Pinpoint the cell where the given text exists, returning its (x, y) midpoint coordinate. 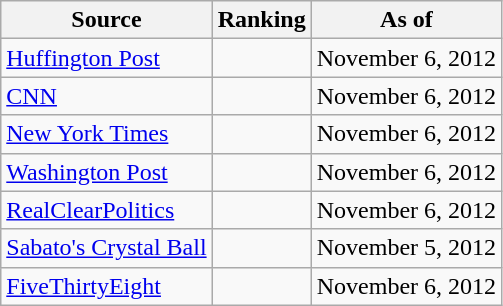
CNN (106, 96)
Sabato's Crystal Ball (106, 248)
New York Times (106, 134)
Source (106, 20)
Ranking (262, 20)
RealClearPolitics (106, 210)
Washington Post (106, 172)
FiveThirtyEight (106, 286)
November 5, 2012 (406, 248)
Huffington Post (106, 58)
As of (406, 20)
